Return the (x, y) coordinate for the center point of the cell that contains the specified text.  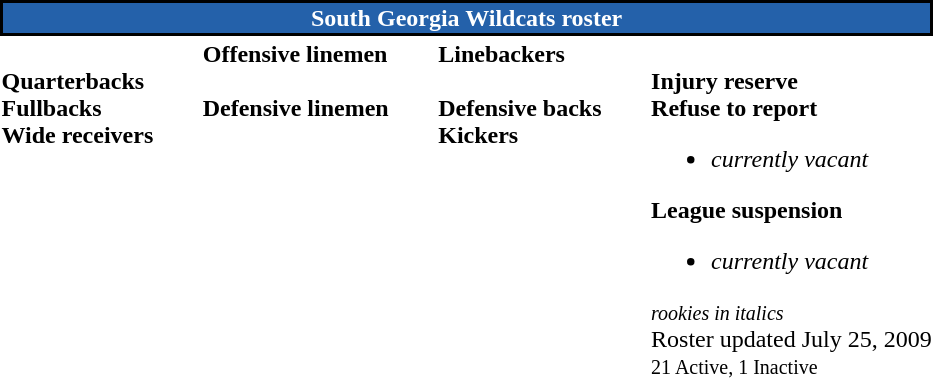
South Georgia Wildcats roster (466, 18)
